Provide the [x, y] coordinate of the cell's center where the given text is located.  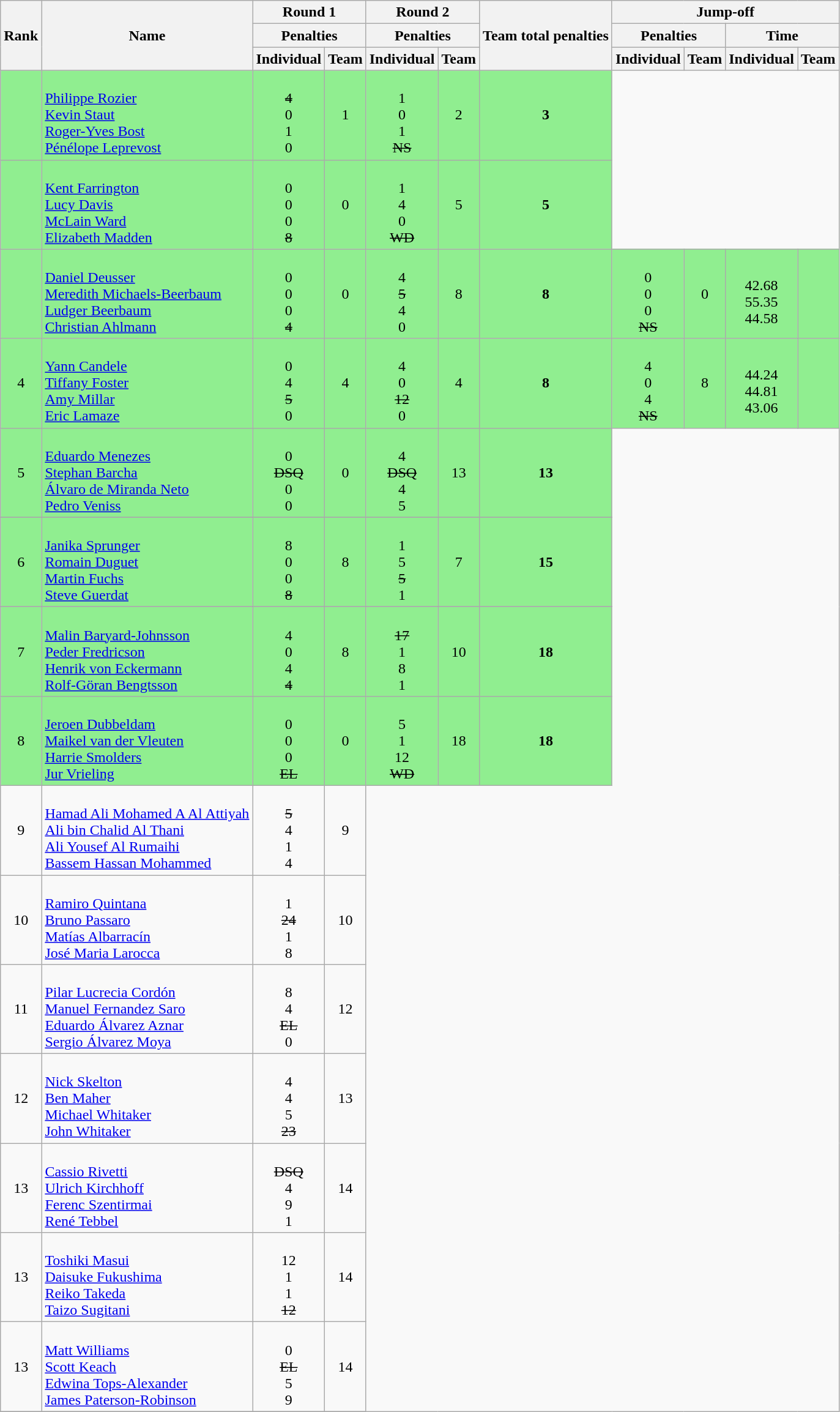
44523 [289, 1099]
15 [546, 562]
4010 [289, 115]
000NS [648, 294]
12418 [289, 920]
Time [782, 35]
000EL [289, 741]
Daniel DeusserMeredith Michaels-BeerbaumLudger BeerbaumChristian Ahlmann [147, 294]
2 [459, 115]
40120 [402, 383]
Kent Farrington Lucy Davis McLain Ward Elizabeth Madden [147, 204]
17181 [402, 651]
Hamad Ali Mohamed A Al AttiyahAli bin Chalid Al ThaniAli Yousef Al RumaihiBassem Hassan Mohammed [147, 830]
Cassio RivettiUlrich KirchhoffFerenc SzentirmaiRené Tebbel [147, 1188]
Ramiro QuintanaBruno PassaroMatías AlbarracínJosé Maria Larocca [147, 920]
0DSQ00 [289, 473]
101NS [402, 115]
1551 [402, 562]
Janika SprungerRomain DuguetMartin FuchsSteve Guerdat [147, 562]
121112 [289, 1277]
404NS [648, 383]
5112WD [402, 741]
0450 [289, 383]
1 [346, 115]
Toshiki MasuiDaisuke FukushimaReiko TakedaTaizo Sugitani [147, 1277]
0EL59 [289, 1367]
DSQ491 [289, 1188]
Team total penalties [546, 35]
4540 [402, 294]
44.2444.8143.06 [762, 383]
84EL0 [289, 1009]
Eduardo MenezesStephan BarchaÁlvaro de Miranda NetoPedro Veniss [147, 473]
3 [546, 115]
5414 [289, 830]
Pilar Lucrecia CordónManuel Fernandez SaroEduardo Álvarez AznarSergio Álvarez Moya [147, 1009]
Name [147, 35]
Round 2 [422, 12]
11 [21, 1009]
4044 [289, 651]
Matt WilliamsScott KeachEdwina Tops-AlexanderJames Paterson-Robinson [147, 1367]
4DSQ45 [402, 473]
Philippe Rozier Kevin Staut Roger-Yves Bost Pénélope Leprevost [147, 115]
Yann CandeleTiffany FosterAmy MillarEric Lamaze [147, 383]
Rank [21, 35]
Jump-off [726, 12]
6 [21, 562]
Round 1 [310, 12]
8008 [289, 562]
Jeroen DubbeldamMaikel van der VleutenHarrie SmoldersJur Vrieling [147, 741]
42.6855.3544.58 [762, 294]
0004 [289, 294]
Nick SkeltonBen MaherMichael WhitakerJohn Whitaker [147, 1099]
Malin Baryard-JohnssonPeder FredricsonHenrik von EckermannRolf-Göran Bengtsson [147, 651]
0008 [289, 204]
140WD [402, 204]
